From the cell containing the given text, extract its center point as [x, y] coordinate. 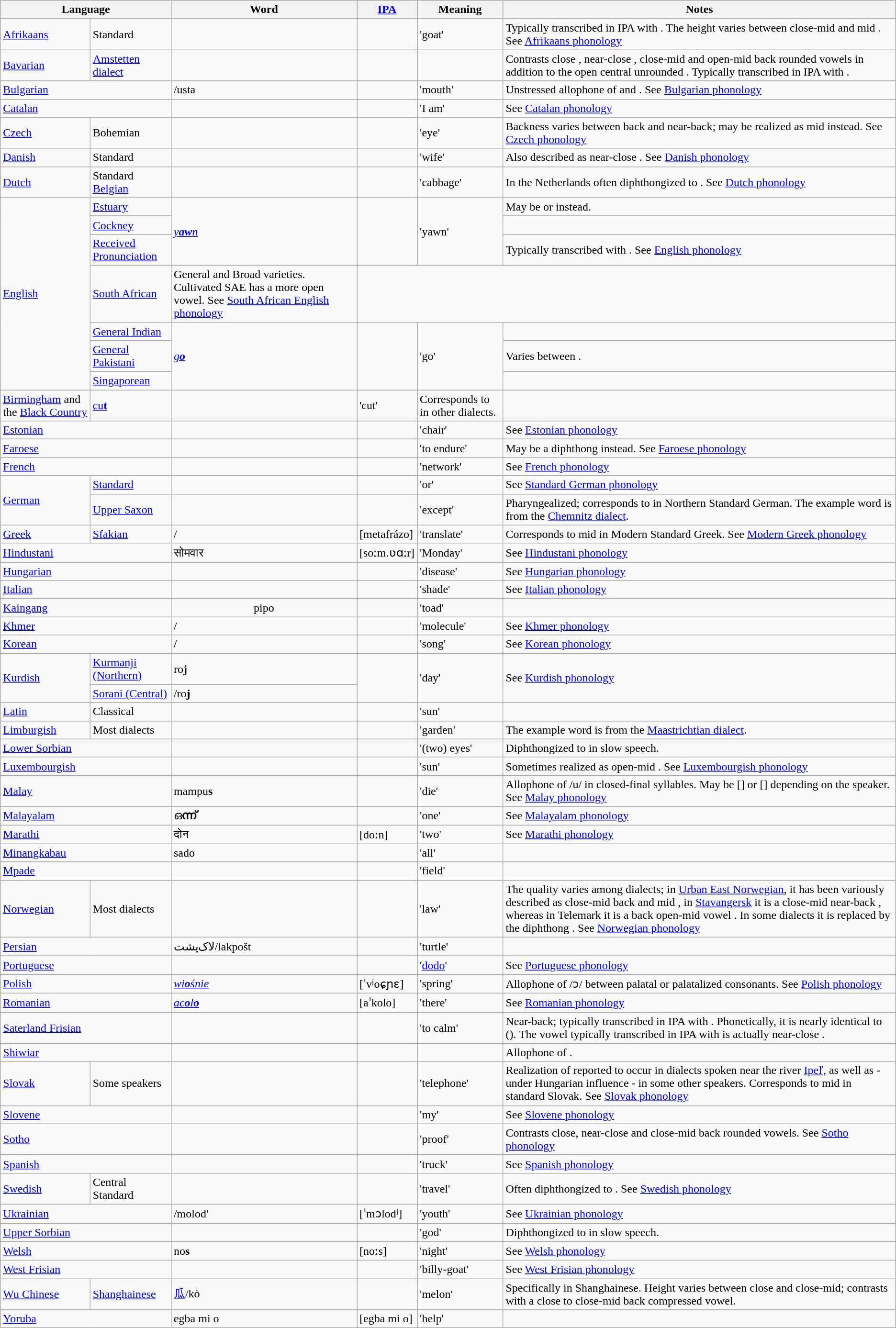
See Estonian phonology [699, 430]
West Frisian [86, 1270]
mampus [264, 791]
French [86, 467]
See French phonology [699, 467]
German [45, 501]
Word [264, 10]
Often diphthongized to . See Swedish phonology [699, 1189]
Sorani (Central) [130, 693]
'except' [460, 509]
'shade' [460, 590]
Shiwiar [86, 1052]
General Pakistani [130, 356]
Corresponds to in other dialects. [460, 406]
Received Pronunciation [130, 250]
'(two) eyes' [460, 748]
/roj [264, 693]
'network' [460, 467]
IPA [387, 10]
Czech [45, 133]
Classical [130, 712]
Allophone of /u/ in closed-final syllables. May be [] or [] depending on the speaker. See Malay phonology [699, 791]
May be or instead. [699, 207]
General Indian [130, 332]
See Malayalam phonology [699, 815]
لاک‌پشت/lakpošt [264, 947]
'my' [460, 1115]
Unstressed allophone of and . See Bulgarian phonology [699, 90]
'to calm' [460, 1028]
See Hindustani phonology [699, 553]
egba mi o [264, 1319]
Birmingham and the Black Country [45, 406]
Persian [86, 947]
'two' [460, 835]
Upper Sorbian [86, 1232]
cut [130, 406]
'yawn' [460, 232]
'toad' [460, 608]
Khmer [86, 626]
yawn [264, 232]
Yoruba [86, 1319]
'cut' [387, 406]
Korean [86, 644]
Afrikaans [45, 34]
[ˈmɔlodʲ] [387, 1214]
See Standard German phonology [699, 485]
acolo [264, 1003]
[ˈvʲoɕɲɛ] [387, 984]
'there' [460, 1003]
'garden' [460, 730]
Varies between . [699, 356]
Ukrainian [86, 1214]
[doːn] [387, 835]
Estonian [86, 430]
pipo [264, 608]
'mouth' [460, 90]
'god' [460, 1232]
go [264, 356]
Kurdish [45, 678]
Corresponds to mid in Modern Standard Greek. See Modern Greek phonology [699, 534]
Notes [699, 10]
See Portuguese phonology [699, 965]
See Kurdish phonology [699, 678]
'all' [460, 853]
'goat' [460, 34]
Welsh [86, 1251]
'Monday' [460, 553]
Latin [45, 712]
See Hungarian phonology [699, 571]
[egba mi o] [387, 1319]
Polish [86, 984]
'or' [460, 485]
nos [264, 1251]
Typically transcribed with . See English phonology [699, 250]
sado [264, 853]
'song' [460, 644]
'cabbage' [460, 182]
[soːm.ʋɑːr] [387, 553]
Contrasts close, near-close and close-mid back rounded vowels. See Sotho phonology [699, 1139]
Slovene [86, 1115]
Some speakers [130, 1083]
'billy-goat' [460, 1270]
Pharyngealized; corresponds to in Northern Standard German. The example word is from the Chemnitz dialect. [699, 509]
Wu Chinese [45, 1294]
Greek [45, 534]
Bavarian [45, 65]
roj [264, 669]
'proof' [460, 1139]
See Romanian phonology [699, 1003]
'die' [460, 791]
Amstetten dialect [130, 65]
[noːs] [387, 1251]
Romanian [86, 1003]
Cockney [130, 225]
瓜/kò [264, 1294]
Bohemian [130, 133]
'youth' [460, 1214]
Slovak [45, 1083]
See Marathi phonology [699, 835]
Backness varies between back and near-back; may be realized as mid instead. See Czech phonology [699, 133]
Hungarian [86, 571]
'wife' [460, 157]
'molecule' [460, 626]
/molod' [264, 1214]
Saterland Frisian [86, 1028]
'melon' [460, 1294]
ഒന്ന് [264, 815]
Specifically in Shanghainese. Height varies between close and close-mid; contrasts with a close to close-mid back compressed vowel. [699, 1294]
'chair' [460, 430]
'turtle' [460, 947]
Estuary [130, 207]
Luxembourgish [86, 766]
Hindustani [86, 553]
English [45, 294]
May be a diphthong instead. See Faroese phonology [699, 448]
wiośnie [264, 984]
'translate' [460, 534]
Portuguese [86, 965]
See Slovene phonology [699, 1115]
'to endure' [460, 448]
Sometimes realized as open-mid . See Luxembourgish phonology [699, 766]
Shanghainese [130, 1294]
See Ukrainian phonology [699, 1214]
See Catalan phonology [699, 108]
'one' [460, 815]
Meaning [460, 10]
Dutch [45, 182]
'travel' [460, 1189]
'eye' [460, 133]
सोमवार [264, 553]
Sotho [86, 1139]
Kurmanji (Northern) [130, 669]
Language [86, 10]
See West Frisian phonology [699, 1270]
Italian [86, 590]
Mpade [86, 871]
The example word is from the Maastrichtian dialect. [699, 730]
'truck' [460, 1164]
Lower Sorbian [86, 748]
Norwegian [45, 908]
'field' [460, 871]
General and Broad varieties. Cultivated SAE has a more open vowel. See South African English phonology [264, 294]
Spanish [86, 1164]
Malay [86, 791]
Bulgarian [86, 90]
See Welsh phonology [699, 1251]
Malayalam [86, 815]
/usta [264, 90]
'day' [460, 678]
Upper Saxon [130, 509]
See Korean phonology [699, 644]
Faroese [86, 448]
'dodo' [460, 965]
Also described as near-close . See Danish phonology [699, 157]
[aˈkolo] [387, 1003]
Sfakian [130, 534]
In the Netherlands often diphthongized to . See Dutch phonology [699, 182]
'I am' [460, 108]
दोन [264, 835]
'law' [460, 908]
Danish [45, 157]
'go' [460, 356]
'disease' [460, 571]
'telephone' [460, 1083]
Singaporean [130, 381]
See Khmer phonology [699, 626]
'night' [460, 1251]
Typically transcribed in IPA with . The height varies between close-mid and mid . See Afrikaans phonology [699, 34]
[metafrázo] [387, 534]
Kaingang [86, 608]
'spring' [460, 984]
Standard Belgian [130, 182]
See Italian phonology [699, 590]
Marathi [86, 835]
South African [130, 294]
See Spanish phonology [699, 1164]
Allophone of . [699, 1052]
Minangkabau [86, 853]
Catalan [86, 108]
Limburgish [45, 730]
Allophone of /ɔ/ between palatal or palatalized consonants. See Polish phonology [699, 984]
Central Standard [130, 1189]
Swedish [45, 1189]
'help' [460, 1319]
